Detect which cell encompasses the target text, then output its (X, Y) center coordinate. 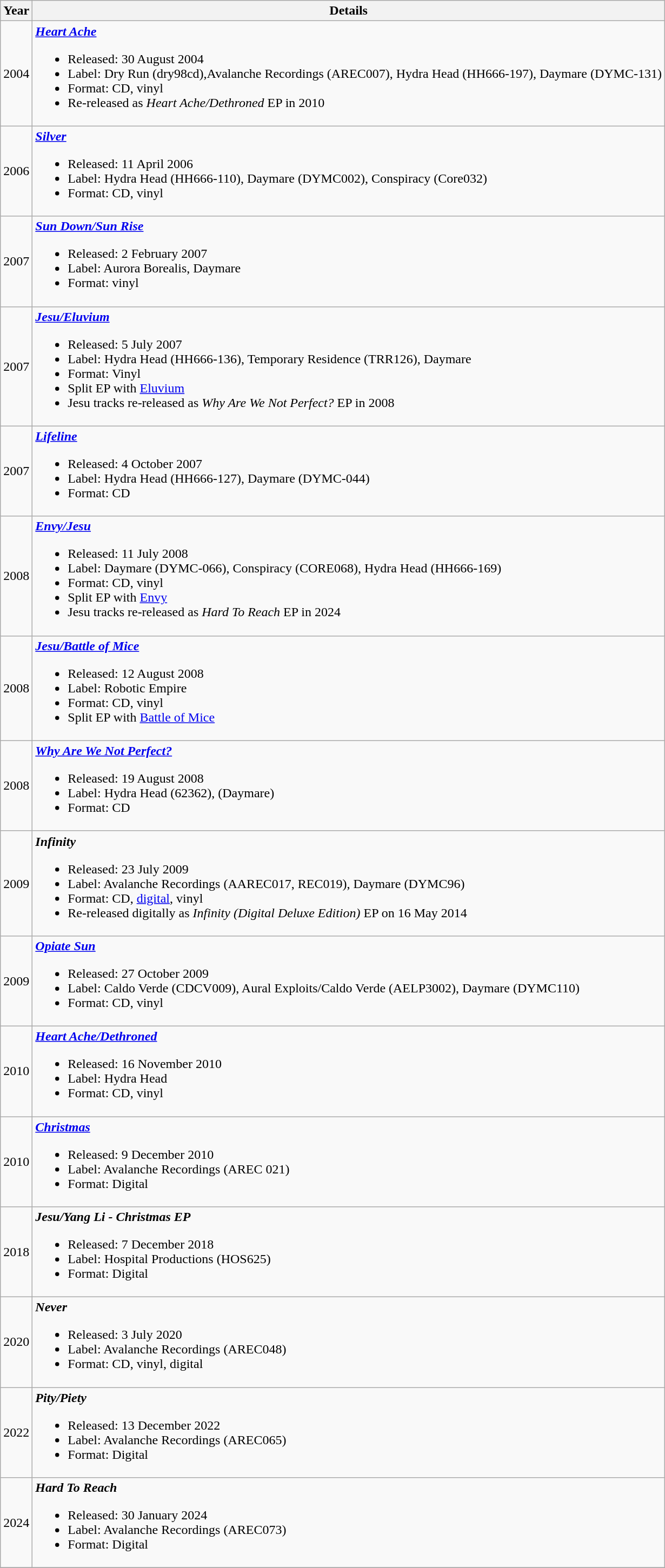
Opiate SunReleased: 27 October 2009Label: Caldo Verde (CDCV009), Aural Exploits/Caldo Verde (AELP3002), Daymare (DYMC110)Format: CD, vinyl (349, 980)
2024 (16, 1523)
2020 (16, 1343)
NeverReleased: 3 July 2020Label: Avalanche Recordings (AREC048)Format: CD, vinyl, digital (349, 1343)
2006 (16, 171)
SilverReleased: 11 April 2006Label: Hydra Head (HH666-110), Daymare (DYMC002), Conspiracy (Core032)Format: CD, vinyl (349, 171)
2004 (16, 74)
Jesu/Battle of MiceReleased: 12 August 2008Label: Robotic EmpireFormat: CD, vinylSplit EP with Battle of Mice (349, 688)
Year (16, 11)
LifelineReleased: 4 October 2007Label: Hydra Head (HH666-127), Daymare (DYMC-044)Format: CD (349, 471)
Why Are We Not Perfect?Released: 19 August 2008Label: Hydra Head (62362), (Daymare)Format: CD (349, 786)
Jesu/Yang Li - Christmas EPReleased: 7 December 2018Label: Hospital Productions (HOS625)Format: Digital (349, 1252)
Pity/PietyReleased: 13 December 2022Label: Avalanche Recordings (AREC065)Format: Digital (349, 1432)
2018 (16, 1252)
Heart Ache/DethronedReleased: 16 November 2010Label: Hydra HeadFormat: CD, vinyl (349, 1071)
ChristmasReleased: 9 December 2010Label: Avalanche Recordings (AREC 021)Format: Digital (349, 1162)
2022 (16, 1432)
Hard To ReachReleased: 30 January 2024Label: Avalanche Recordings (AREC073)Format: Digital (349, 1523)
Sun Down/Sun RiseReleased: 2 February 2007Label: Aurora Borealis, DaymareFormat: vinyl (349, 262)
Details (349, 11)
